Scan for the cell matching the given text and deliver its [X, Y] coordinate at center. 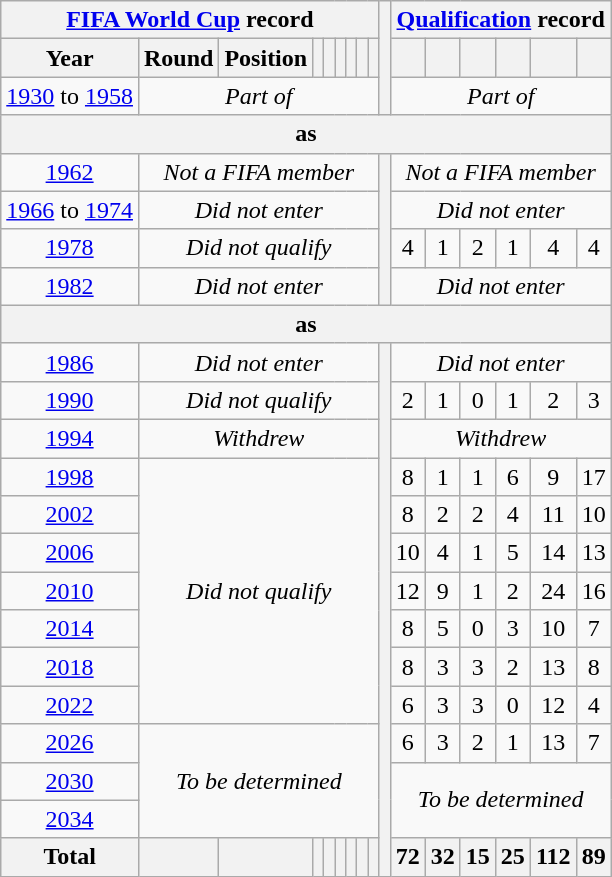
Total [70, 857]
32 [442, 857]
1930 to 1958 [70, 96]
17 [594, 477]
1982 [70, 286]
Qualification record [500, 20]
2002 [70, 515]
14 [553, 553]
16 [594, 591]
24 [553, 591]
15 [478, 857]
2022 [70, 705]
89 [594, 857]
2018 [70, 667]
2030 [70, 781]
112 [553, 857]
1986 [70, 362]
1998 [70, 477]
1962 [70, 172]
2026 [70, 743]
72 [408, 857]
Position [266, 58]
Year [70, 58]
1994 [70, 438]
1966 to 1974 [70, 210]
Round [178, 58]
2006 [70, 553]
2014 [70, 629]
11 [553, 515]
2034 [70, 819]
1978 [70, 248]
2010 [70, 591]
FIFA World Cup record [190, 20]
25 [512, 857]
1990 [70, 400]
